Identify which cell holds the provided text, then report its [x, y] central coordinate. 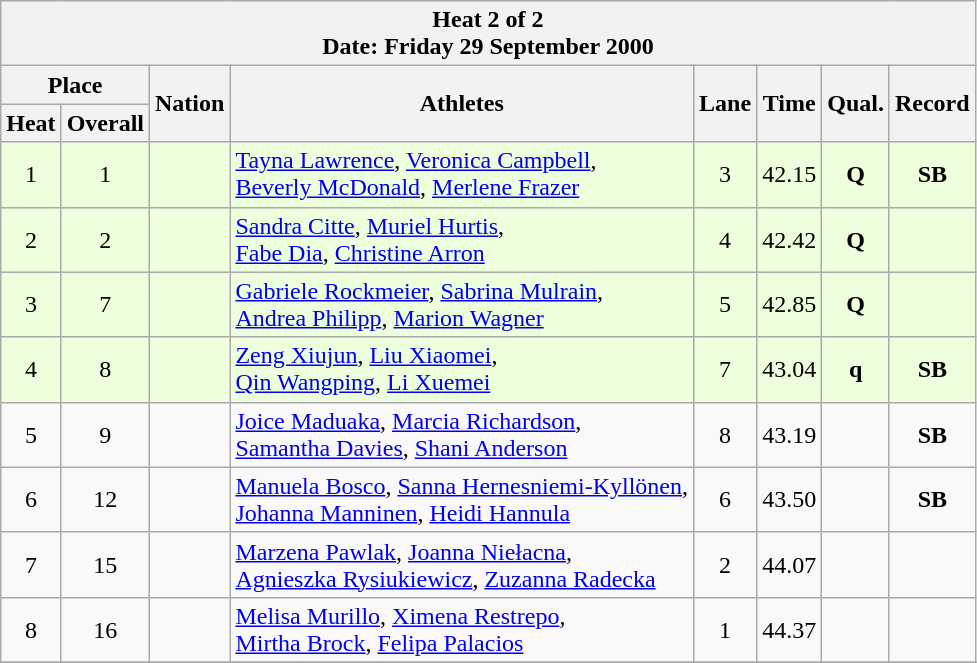
9 [105, 434]
44.37 [790, 630]
Joice Maduaka, Marcia Richardson,Samantha Davies, Shani Anderson [462, 434]
Place [76, 85]
Marzena Pawlak, Joanna Niełacna,Agnieszka Rysiukiewicz, Zuzanna Radecka [462, 564]
Sandra Citte, Muriel Hurtis,Fabe Dia, Christine Arron [462, 240]
Zeng Xiujun, Liu Xiaomei,Qin Wangping, Li Xuemei [462, 370]
Lane [726, 104]
Heat 2 of 2 Date: Friday 29 September 2000 [488, 34]
Gabriele Rockmeier, Sabrina Mulrain,Andrea Philipp, Marion Wagner [462, 304]
Record [932, 104]
42.85 [790, 304]
Tayna Lawrence, Veronica Campbell,Beverly McDonald, Merlene Frazer [462, 174]
44.07 [790, 564]
Overall [105, 123]
15 [105, 564]
Athletes [462, 104]
Heat [31, 123]
16 [105, 630]
Nation [190, 104]
43.04 [790, 370]
12 [105, 500]
Melisa Murillo, Ximena Restrepo,Mirtha Brock, Felipa Palacios [462, 630]
42.15 [790, 174]
43.19 [790, 434]
Manuela Bosco, Sanna Hernesniemi-Kyllönen,Johanna Manninen, Heidi Hannula [462, 500]
43.50 [790, 500]
42.42 [790, 240]
Qual. [856, 104]
Time [790, 104]
q [856, 370]
